Identify which cell holds the provided text, then report its (X, Y) central coordinate. 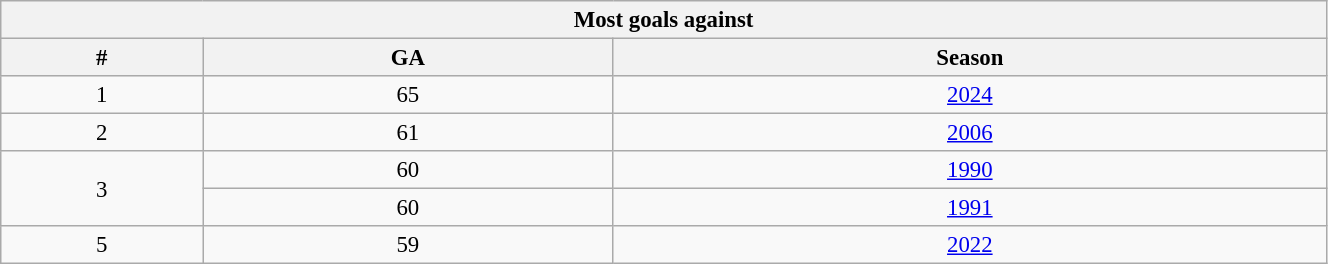
Season (970, 58)
5 (102, 245)
Most goals against (664, 20)
65 (408, 95)
2024 (970, 95)
2022 (970, 245)
2 (102, 133)
# (102, 58)
3 (102, 188)
2006 (970, 133)
1 (102, 95)
61 (408, 133)
1991 (970, 208)
GA (408, 58)
59 (408, 245)
1990 (970, 170)
